Search for the cell housing the specified text and yield its (x, y) center coordinate. 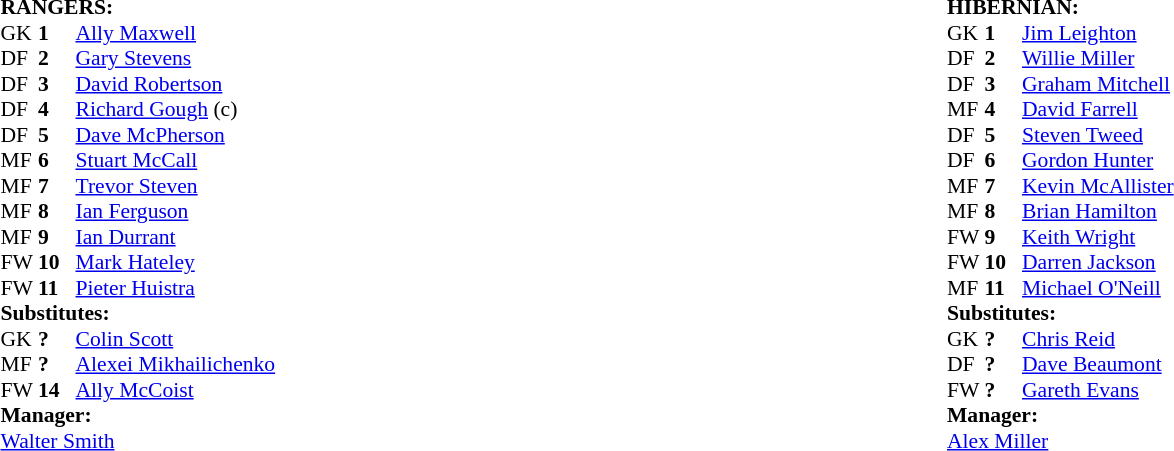
Willie Miller (1098, 59)
Colin Scott (176, 339)
Pieter Huistra (176, 288)
Richard Gough (c) (176, 109)
Keith Wright (1098, 237)
Chris Reid (1098, 339)
Ally McCoist (176, 390)
Mark Hateley (176, 263)
Stuart McCall (176, 161)
Gareth Evans (1098, 390)
Ian Ferguson (176, 211)
Brian Hamilton (1098, 211)
Michael O'Neill (1098, 288)
Alexei Mikhailichenko (176, 365)
Ally Maxwell (176, 33)
Gordon Hunter (1098, 161)
Kevin McAllister (1098, 186)
Trevor Steven (176, 186)
Dave Beaumont (1098, 365)
Gary Stevens (176, 59)
Darren Jackson (1098, 263)
Jim Leighton (1098, 33)
David Robertson (176, 84)
Dave McPherson (176, 135)
Ian Durrant (176, 237)
Graham Mitchell (1098, 84)
David Farrell (1098, 109)
14 (57, 390)
Steven Tweed (1098, 135)
